Search for the cell housing the specified text and yield its [x, y] center coordinate. 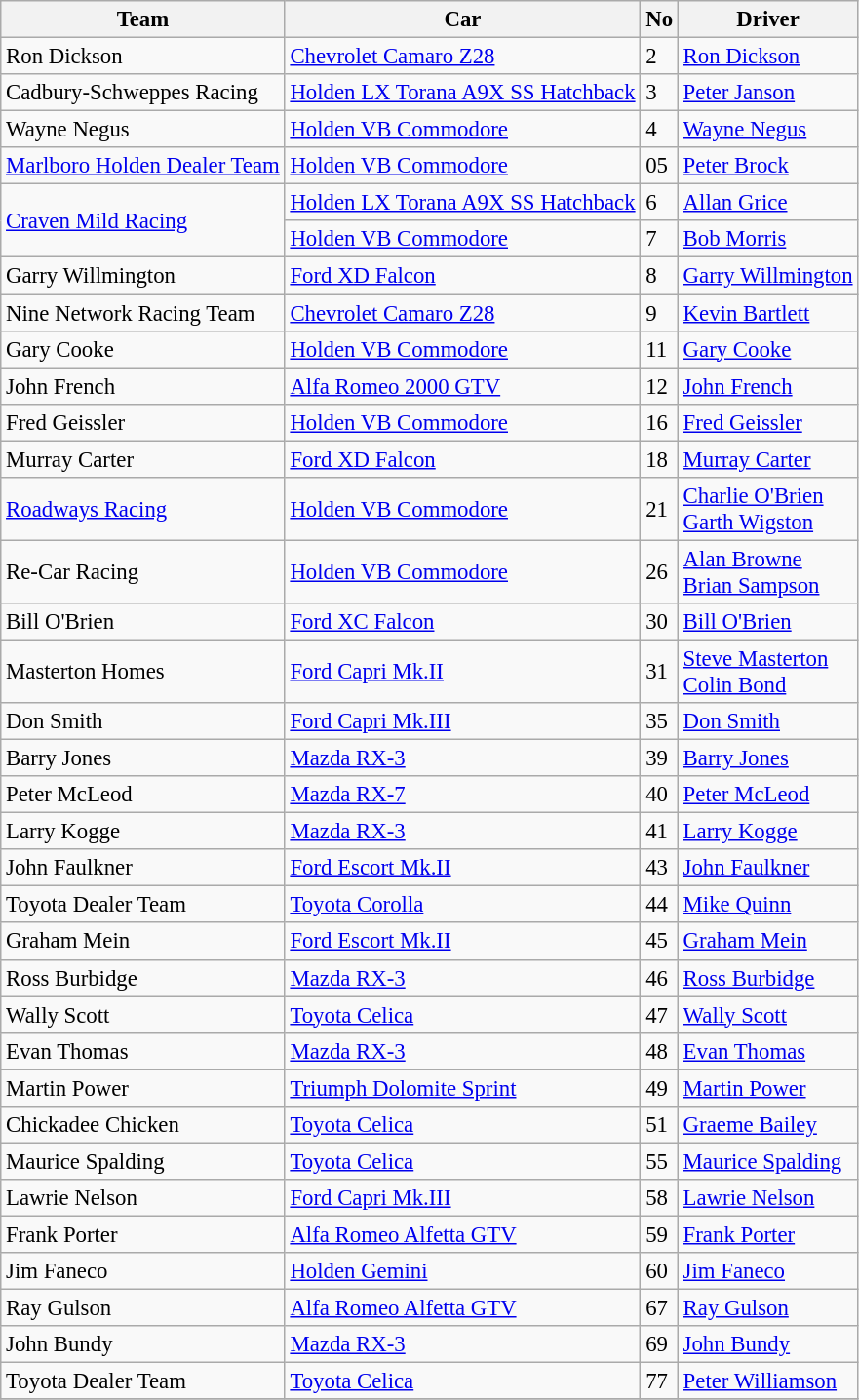
30 [659, 622]
41 [659, 832]
51 [659, 1125]
Masterton Homes [142, 671]
Steve Masterton Colin Bond [768, 671]
39 [659, 758]
2 [659, 57]
55 [659, 1161]
9 [659, 313]
Ford XC Falcon [462, 622]
Alfa Romeo 2000 GTV [462, 386]
Bob Morris [768, 239]
16 [659, 422]
Toyota Corolla [462, 905]
Chickadee Chicken [142, 1125]
48 [659, 1051]
Roadways Racing [142, 509]
43 [659, 868]
67 [659, 1308]
46 [659, 978]
69 [659, 1344]
Peter Janson [768, 93]
60 [659, 1271]
Allan Grice [768, 203]
31 [659, 671]
Alan Browne Brian Sampson [768, 571]
8 [659, 276]
05 [659, 166]
Craven Mild Racing [142, 220]
4 [659, 130]
Mazda RX-7 [462, 795]
58 [659, 1198]
45 [659, 942]
18 [659, 459]
Peter Williamson [768, 1381]
Ford Capri Mk.II [462, 671]
12 [659, 386]
26 [659, 571]
35 [659, 721]
Driver [768, 19]
Graeme Bailey [768, 1125]
Car [462, 19]
Cadbury-Schweppes Racing [142, 93]
Re-Car Racing [142, 571]
3 [659, 93]
Team [142, 19]
11 [659, 349]
Peter Brock [768, 166]
Mike Quinn [768, 905]
40 [659, 795]
21 [659, 509]
Triumph Dolomite Sprint [462, 1088]
Charlie O'Brien Garth Wigston [768, 509]
Nine Network Racing Team [142, 313]
47 [659, 1015]
Kevin Bartlett [768, 313]
6 [659, 203]
59 [659, 1234]
Marlboro Holden Dealer Team [142, 166]
No [659, 19]
7 [659, 239]
Holden Gemini [462, 1271]
49 [659, 1088]
44 [659, 905]
77 [659, 1381]
